Provide the (X, Y) coordinate of the cell's center where the given text is located.  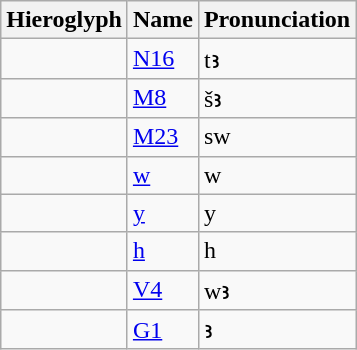
V4 (162, 290)
N16 (162, 59)
Pronunciation (276, 20)
ꜣ (276, 330)
M8 (162, 98)
šꜣ (276, 98)
G1 (162, 330)
sw (276, 137)
wꜣ (276, 290)
Hieroglyph (64, 20)
tꜣ (276, 59)
M23 (162, 137)
Name (162, 20)
